Pinpoint the cell where the given text exists, returning its (x, y) midpoint coordinate. 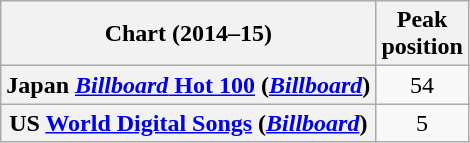
Peakposition (422, 34)
Chart (2014–15) (188, 34)
5 (422, 123)
Japan Billboard Hot 100 (Billboard) (188, 85)
54 (422, 85)
US World Digital Songs (Billboard) (188, 123)
